Locate the cell with the specified text and output its [X, Y] center coordinate. 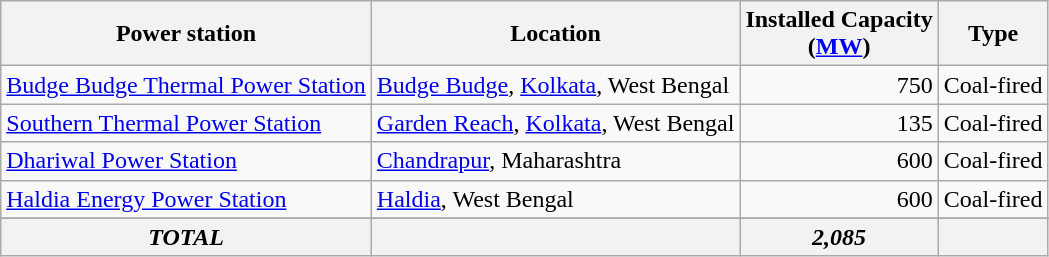
135 [839, 123]
Dhariwal Power Station [186, 161]
Location [556, 34]
2,085 [839, 237]
Power station [186, 34]
Installed Capacity(MW) [839, 34]
Type [993, 34]
Budge Budge Thermal Power Station [186, 85]
Budge Budge, Kolkata, West Bengal [556, 85]
750 [839, 85]
TOTAL [186, 237]
Chandrapur, Maharashtra [556, 161]
Haldia Energy Power Station [186, 199]
Garden Reach, Kolkata, West Bengal [556, 123]
Haldia, West Bengal [556, 199]
Southern Thermal Power Station [186, 123]
